Output the (X, Y) coordinate of the center of the cell containing the given text.  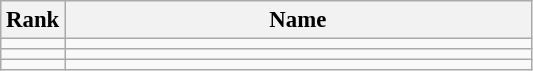
Rank (33, 20)
Name (298, 20)
